Locate the cell with the specified text and output its [x, y] center coordinate. 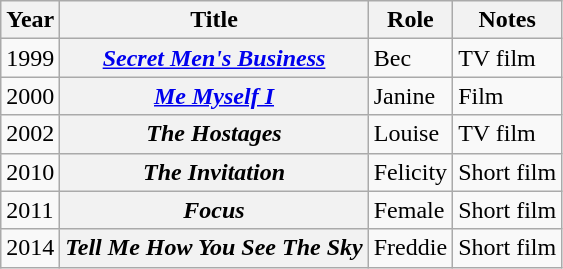
Notes [508, 20]
Me Myself I [214, 96]
Female [410, 210]
The Invitation [214, 172]
Tell Me How You See The Sky [214, 248]
Title [214, 20]
2002 [30, 134]
Secret Men's Business [214, 58]
Felicity [410, 172]
Film [508, 96]
1999 [30, 58]
The Hostages [214, 134]
Janine [410, 96]
2011 [30, 210]
Louise [410, 134]
Year [30, 20]
2000 [30, 96]
Role [410, 20]
Freddie [410, 248]
Focus [214, 210]
2014 [30, 248]
2010 [30, 172]
Bec [410, 58]
